Output the (x, y) coordinate of the center of the cell containing the given text.  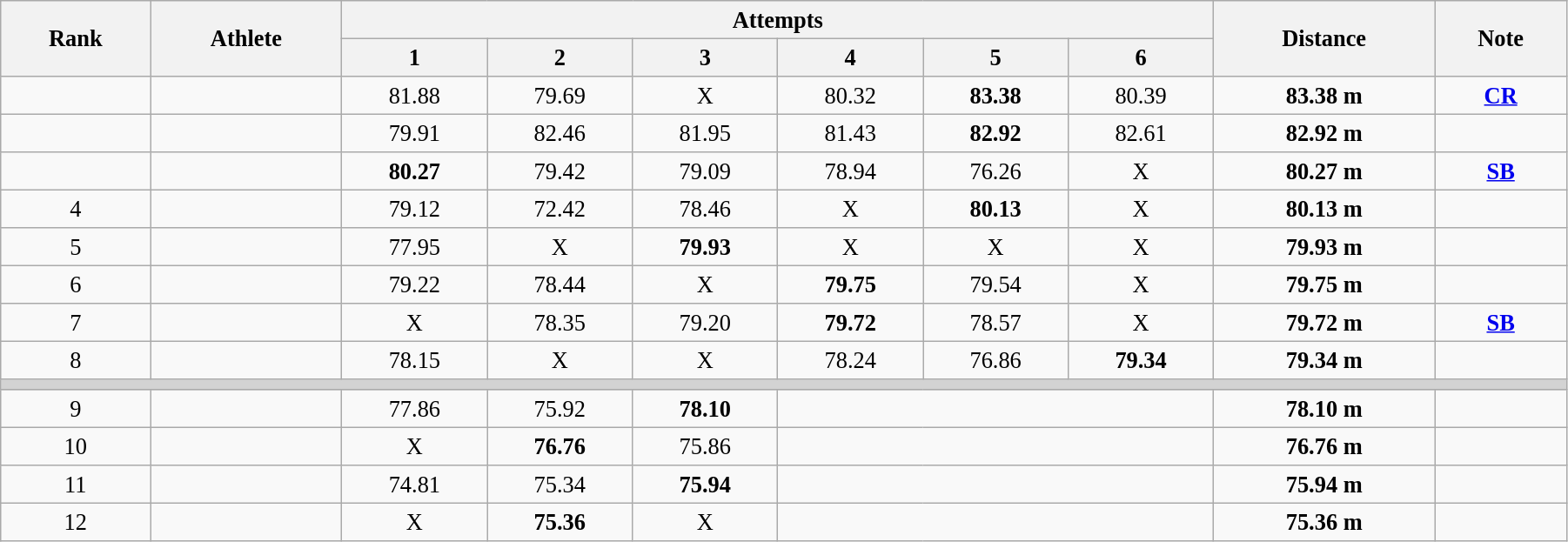
11 (76, 485)
10 (76, 446)
8 (76, 360)
75.36 m (1324, 522)
75.86 (705, 446)
75.36 (560, 522)
79.12 (414, 209)
78.24 (851, 360)
79.42 (560, 171)
82.61 (1142, 133)
79.75 m (1324, 284)
82.92 m (1324, 133)
81.43 (851, 133)
9 (76, 409)
78.44 (560, 284)
78.10 m (1324, 409)
79.93 m (1324, 247)
79.54 (995, 284)
75.34 (560, 485)
Rank (76, 38)
79.72 m (1324, 323)
79.72 (851, 323)
3 (705, 57)
76.76 m (1324, 446)
79.22 (414, 284)
80.32 (851, 95)
80.27 m (1324, 171)
81.88 (414, 95)
75.94 (705, 485)
Note (1501, 38)
83.38 m (1324, 95)
2 (560, 57)
75.92 (560, 409)
1 (414, 57)
78.35 (560, 323)
76.76 (560, 446)
82.46 (560, 133)
12 (76, 522)
79.91 (414, 133)
78.15 (414, 360)
78.57 (995, 323)
79.34 m (1324, 360)
76.26 (995, 171)
78.10 (705, 409)
72.42 (560, 209)
Distance (1324, 38)
74.81 (414, 485)
80.13 (995, 209)
78.94 (851, 171)
78.46 (705, 209)
79.20 (705, 323)
75.94 m (1324, 485)
Attempts (778, 19)
7 (76, 323)
79.93 (705, 247)
77.86 (414, 409)
CR (1501, 95)
83.38 (995, 95)
80.39 (1142, 95)
81.95 (705, 133)
79.34 (1142, 360)
77.95 (414, 247)
79.09 (705, 171)
79.75 (851, 284)
Athlete (246, 38)
79.69 (560, 95)
80.27 (414, 171)
80.13 m (1324, 209)
76.86 (995, 360)
82.92 (995, 133)
